Find where the given text appears and provide that cell's center as (x, y) coordinate. 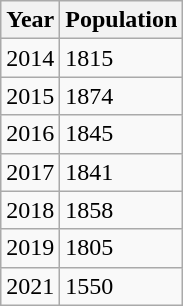
2021 (30, 286)
Population (122, 20)
2015 (30, 96)
2018 (30, 210)
Year (30, 20)
1845 (122, 134)
2014 (30, 58)
1841 (122, 172)
1550 (122, 286)
1805 (122, 248)
2016 (30, 134)
2019 (30, 248)
1874 (122, 96)
1815 (122, 58)
2017 (30, 172)
1858 (122, 210)
